Scan for the cell matching the given text and deliver its (X, Y) coordinate at center. 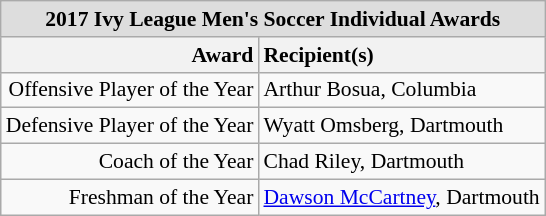
Arthur Bosua, Columbia (401, 90)
Offensive Player of the Year (130, 90)
Defensive Player of the Year (130, 126)
Recipient(s) (401, 55)
Award (130, 55)
Chad Riley, Dartmouth (401, 162)
Coach of the Year (130, 162)
2017 Ivy League Men's Soccer Individual Awards (273, 19)
Wyatt Omsberg, Dartmouth (401, 126)
Freshman of the Year (130, 197)
Dawson McCartney, Dartmouth (401, 197)
